Detect which cell encompasses the target text, then output its (X, Y) center coordinate. 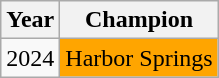
2024 (30, 58)
Harbor Springs (139, 58)
Year (30, 20)
Champion (139, 20)
